Detect which cell encompasses the target text, then output its [X, Y] center coordinate. 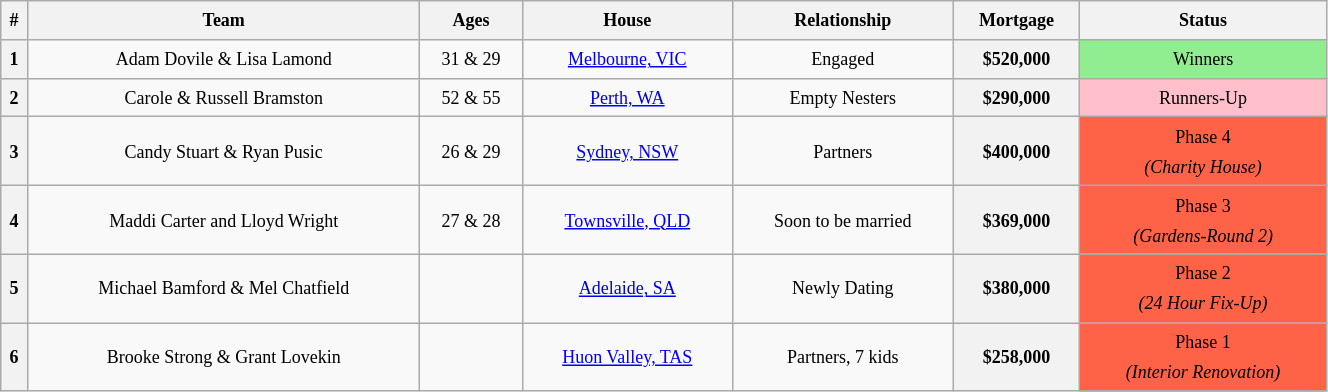
Newly Dating [842, 288]
Adelaide, SA [627, 288]
Huon Valley, TAS [627, 358]
Melbourne, VIC [627, 58]
Phase 2(24 Hour Fix-Up) [1204, 288]
Partners [842, 152]
26 & 29 [471, 152]
Partners, 7 kids [842, 358]
$290,000 [1016, 98]
Maddi Carter and Lloyd Wright [224, 220]
Brooke Strong & Grant Lovekin [224, 358]
Townsville, QLD [627, 220]
$380,000 [1016, 288]
$400,000 [1016, 152]
Mortgage [1016, 20]
Candy Stuart & Ryan Pusic [224, 152]
Winners [1204, 58]
Empty Nesters [842, 98]
4 [14, 220]
Status [1204, 20]
House [627, 20]
Phase 4(Charity House) [1204, 152]
$369,000 [1016, 220]
31 & 29 [471, 58]
27 & 28 [471, 220]
5 [14, 288]
$258,000 [1016, 358]
2 [14, 98]
$520,000 [1016, 58]
Ages [471, 20]
Runners-Up [1204, 98]
Soon to be married [842, 220]
Phase 3(Gardens-Round 2) [1204, 220]
Relationship [842, 20]
# [14, 20]
Engaged [842, 58]
Perth, WA [627, 98]
Phase 1(Interior Renovation) [1204, 358]
Adam Dovile & Lisa Lamond [224, 58]
Michael Bamford & Mel Chatfield [224, 288]
6 [14, 358]
1 [14, 58]
Carole & Russell Bramston [224, 98]
3 [14, 152]
Team [224, 20]
52 & 55 [471, 98]
Sydney, NSW [627, 152]
